Pinpoint the cell where the given text exists, returning its [X, Y] midpoint coordinate. 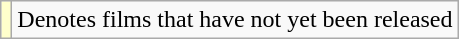
Denotes films that have not yet been released [235, 20]
